From the cell containing the given text, extract its center point as (x, y) coordinate. 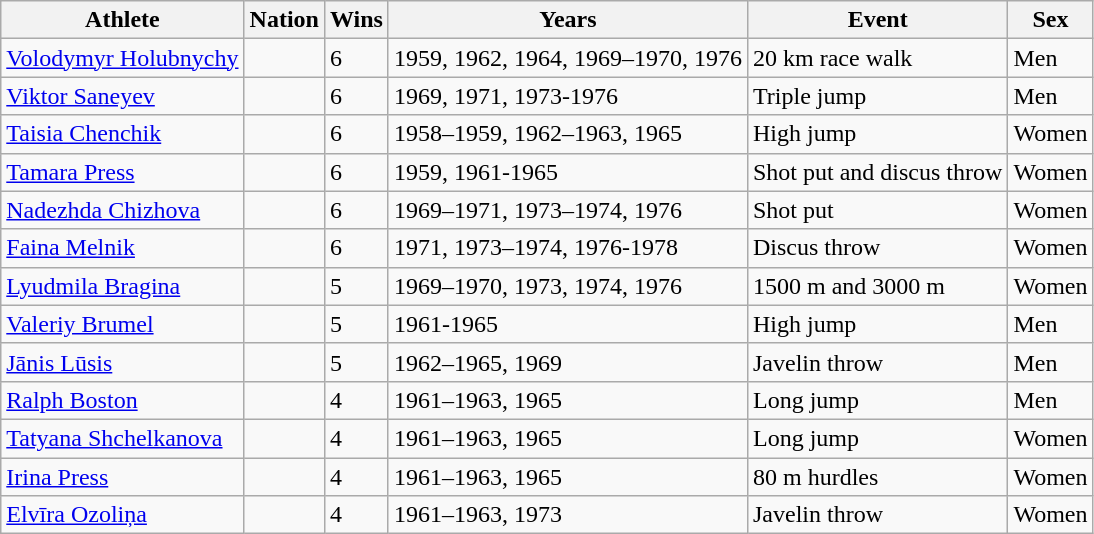
Taisia Chenchik (122, 134)
1969, 1971, 1973-1976 (568, 96)
1500 m and 3000 m (877, 286)
1959, 1962, 1964, 1969–1970, 1976 (568, 58)
Nadezhda Chizhova (122, 210)
1961–1963, 1973 (568, 515)
1962–1965, 1969 (568, 362)
Triple jump (877, 96)
Faina Melnik (122, 248)
1969–1970, 1973, 1974, 1976 (568, 286)
Valeriy Brumel (122, 324)
Tamara Press (122, 172)
Jānis Lūsis (122, 362)
1971, 1973–1974, 1976-1978 (568, 248)
Irina Press (122, 477)
80 m hurdles (877, 477)
1961-1965 (568, 324)
Event (877, 20)
Athlete (122, 20)
1958–1959, 1962–1963, 1965 (568, 134)
Shot put and discus throw (877, 172)
Volodymyr Holubnychy (122, 58)
Elvīra Ozoliņa (122, 515)
Ralph Boston (122, 400)
1959, 1961-1965 (568, 172)
Shot put (877, 210)
Wins (356, 20)
20 km race walk (877, 58)
Nation (284, 20)
1969–1971, 1973–1974, 1976 (568, 210)
Tatyana Shchelkanova (122, 438)
Discus throw (877, 248)
Years (568, 20)
Sex (1050, 20)
Lyudmila Bragina (122, 286)
Viktor Saneyev (122, 96)
